From the cell containing the given text, extract its center point as (X, Y) coordinate. 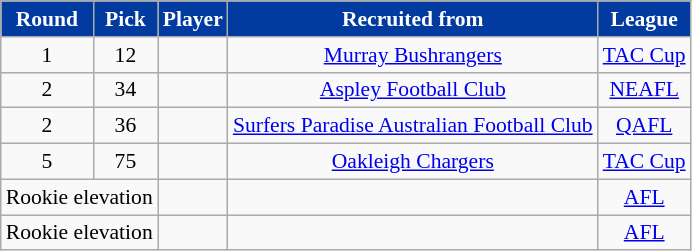
Pick (126, 19)
Recruited from (413, 19)
34 (126, 90)
1 (47, 55)
NEAFL (644, 90)
QAFL (644, 126)
Round (47, 19)
Surfers Paradise Australian Football Club (413, 126)
Oakleigh Chargers (413, 162)
5 (47, 162)
36 (126, 126)
75 (126, 162)
Player (193, 19)
Murray Bushrangers (413, 55)
Aspley Football Club (413, 90)
12 (126, 55)
League (644, 19)
